Locate the cell with the specified text and output its (X, Y) center coordinate. 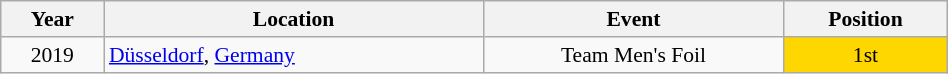
Location (294, 19)
1st (866, 55)
Year (52, 19)
Düsseldorf, Germany (294, 55)
Event (633, 19)
2019 (52, 55)
Position (866, 19)
Team Men's Foil (633, 55)
